Identify which cell holds the provided text, then report its [x, y] central coordinate. 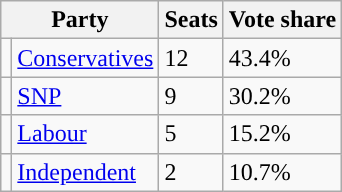
15.2% [282, 134]
9 [191, 96]
30.2% [282, 96]
Party [80, 20]
2 [191, 172]
Seats [191, 20]
5 [191, 134]
Labour [86, 134]
10.7% [282, 172]
Vote share [282, 20]
43.4% [282, 58]
12 [191, 58]
Independent [86, 172]
SNP [86, 96]
Conservatives [86, 58]
